Pinpoint the cell where the given text exists, returning its (x, y) midpoint coordinate. 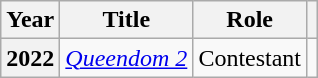
Queendom 2 (126, 58)
Year (30, 20)
Title (126, 20)
Role (250, 20)
Contestant (250, 58)
2022 (30, 58)
